Locate the cell with the specified text and output its [x, y] center coordinate. 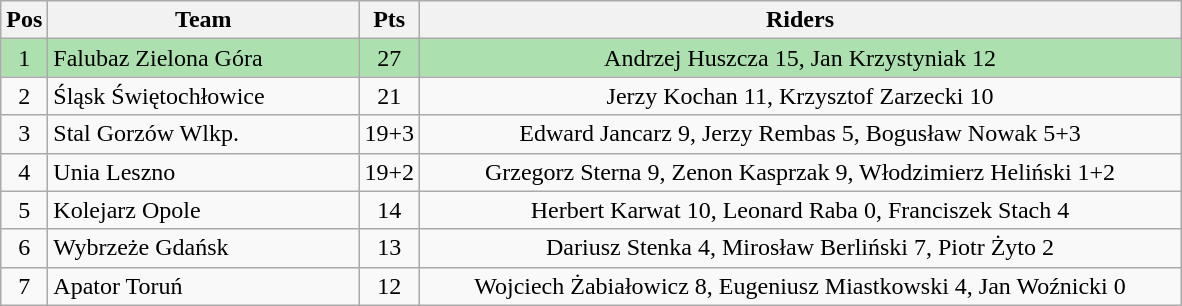
Andrzej Huszcza 15, Jan Krzystyniak 12 [800, 58]
Edward Jancarz 9, Jerzy Rembas 5, Bogusław Nowak 5+3 [800, 134]
21 [390, 96]
Pts [390, 20]
Pos [24, 20]
Unia Leszno [204, 172]
7 [24, 286]
19+3 [390, 134]
12 [390, 286]
Dariusz Stenka 4, Mirosław Berliński 7, Piotr Żyto 2 [800, 248]
6 [24, 248]
Herbert Karwat 10, Leonard Raba 0, Franciszek Stach 4 [800, 210]
2 [24, 96]
13 [390, 248]
1 [24, 58]
3 [24, 134]
Wybrzeże Gdańsk [204, 248]
14 [390, 210]
5 [24, 210]
Śląsk Świętochłowice [204, 96]
Kolejarz Opole [204, 210]
Stal Gorzów Wlkp. [204, 134]
19+2 [390, 172]
Falubaz Zielona Góra [204, 58]
27 [390, 58]
Team [204, 20]
4 [24, 172]
Apator Toruń [204, 286]
Grzegorz Sterna 9, Zenon Kasprzak 9, Włodzimierz Heliński 1+2 [800, 172]
Riders [800, 20]
Wojciech Żabiałowicz 8, Eugeniusz Miastkowski 4, Jan Woźnicki 0 [800, 286]
Jerzy Kochan 11, Krzysztof Zarzecki 10 [800, 96]
